Determine the (X, Y) coordinate at the center of the cell enclosing the given text.  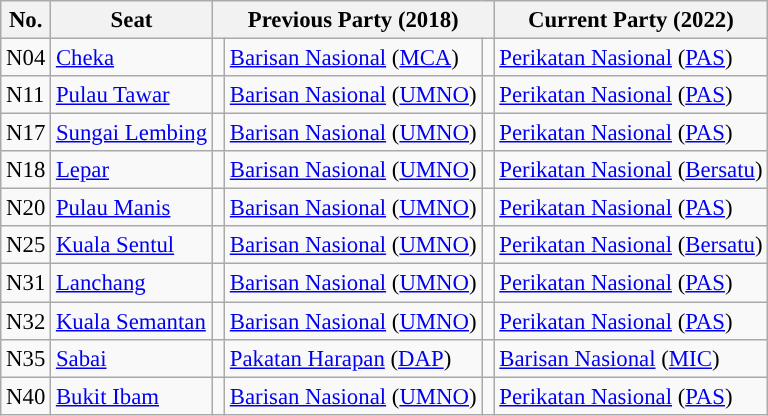
N32 (26, 321)
Bukit Ibam (132, 396)
Lanchang (132, 283)
N31 (26, 283)
Previous Party (2018) (353, 20)
Kuala Sentul (132, 245)
Current Party (2022) (631, 20)
Lepar (132, 170)
N11 (26, 95)
N20 (26, 208)
N40 (26, 396)
Seat (132, 20)
Sungai Lembing (132, 133)
Sabai (132, 358)
N17 (26, 133)
Kuala Semantan (132, 321)
Pakatan Harapan (DAP) (354, 358)
Barisan Nasional (MIC) (631, 358)
N25 (26, 245)
Cheka (132, 58)
N35 (26, 358)
N04 (26, 58)
No. (26, 20)
Pulau Tawar (132, 95)
Pulau Manis (132, 208)
Barisan Nasional (MCA) (354, 58)
N18 (26, 170)
